Extract the [x, y] coordinate from the center of the cell holding the provided text.  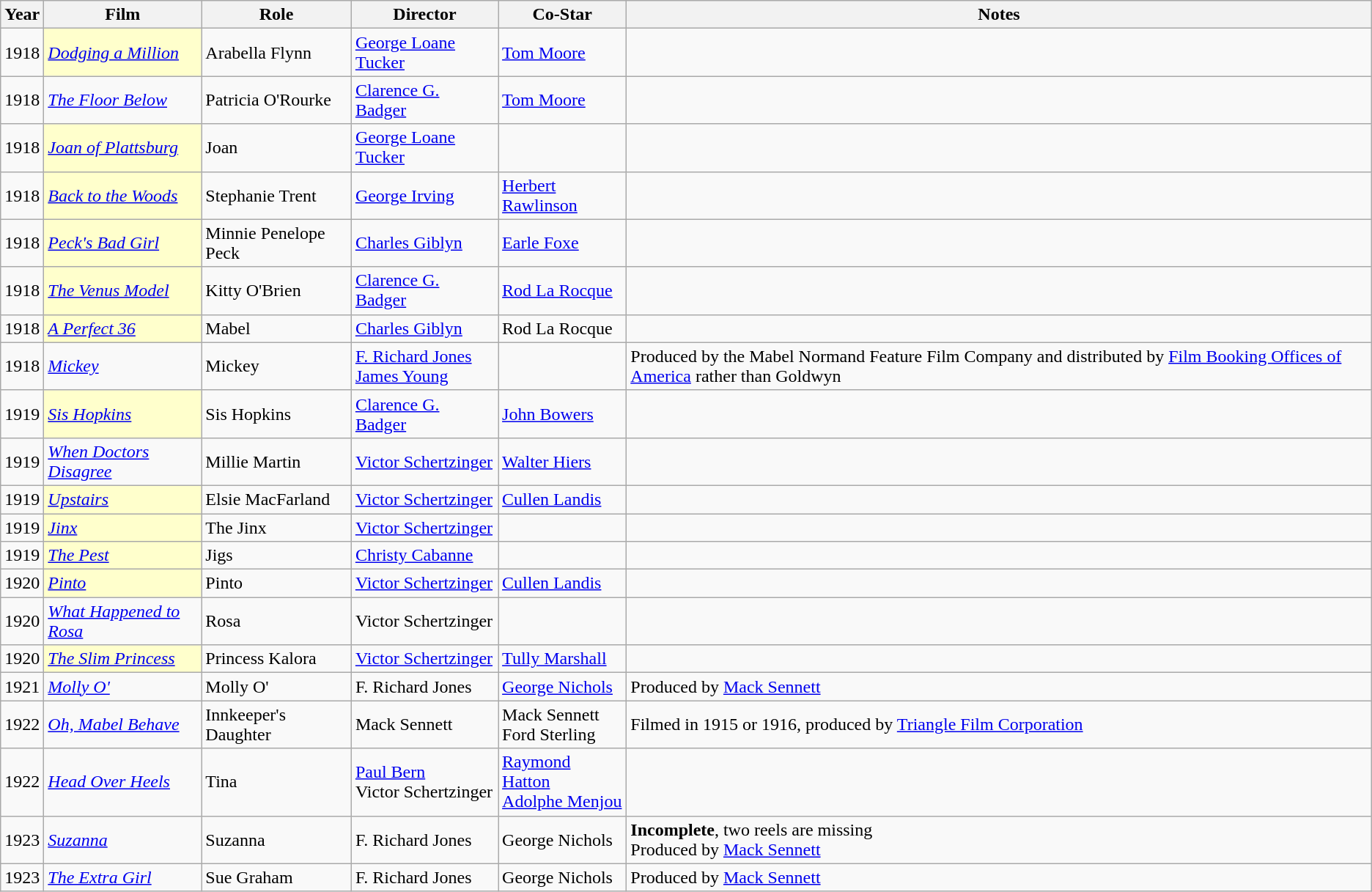
When Doctors Disagree [123, 462]
Filmed in 1915 or 1916, produced by Triangle Film Corporation [999, 724]
Herbert Rawlinson [563, 195]
Elsie MacFarland [277, 499]
Sue Graham [277, 877]
Mack Sennett [424, 724]
F. Richard JonesJames Young [424, 366]
Mack SennettFord Sterling [563, 724]
Notes [999, 15]
Rosa [277, 622]
Dodging a Million [123, 53]
Innkeeper's Daughter [277, 724]
Arabella Flynn [277, 53]
Joan of Plattsburg [123, 148]
The Extra Girl [123, 877]
Minnie Penelope Peck [277, 243]
Millie Martin [277, 462]
Walter Hiers [563, 462]
George Irving [424, 195]
The Jinx [277, 527]
Produced by the Mabel Normand Feature Film Company and distributed by Film Booking Offices of America rather than Goldwyn [999, 366]
The Venus Model [123, 290]
Raymond HattonAdolphe Menjou [563, 782]
Incomplete, two reels are missing Produced by Mack Sennett [999, 840]
Mabel [277, 328]
Tina [277, 782]
Film [123, 15]
Peck's Bad Girl [123, 243]
Christy Cabanne [424, 556]
Jinx [123, 527]
The Slim Princess [123, 659]
Jigs [277, 556]
Head Over Heels [123, 782]
Upstairs [123, 499]
Princess Kalora [277, 659]
Kitty O'Brien [277, 290]
The Floor Below [123, 100]
John Bowers [563, 413]
Stephanie Trent [277, 195]
Joan [277, 148]
Patricia O'Rourke [277, 100]
Back to the Woods [123, 195]
Director [424, 15]
Year [22, 15]
The Pest [123, 556]
Role [277, 15]
What Happened to Rosa [123, 622]
A Perfect 36 [123, 328]
Paul BernVictor Schertzinger [424, 782]
Earle Foxe [563, 243]
1921 [22, 687]
Tully Marshall [563, 659]
Co-Star [563, 15]
Oh, Mabel Behave [123, 724]
